Return the (x, y) coordinate for the center point of the cell that contains the specified text.  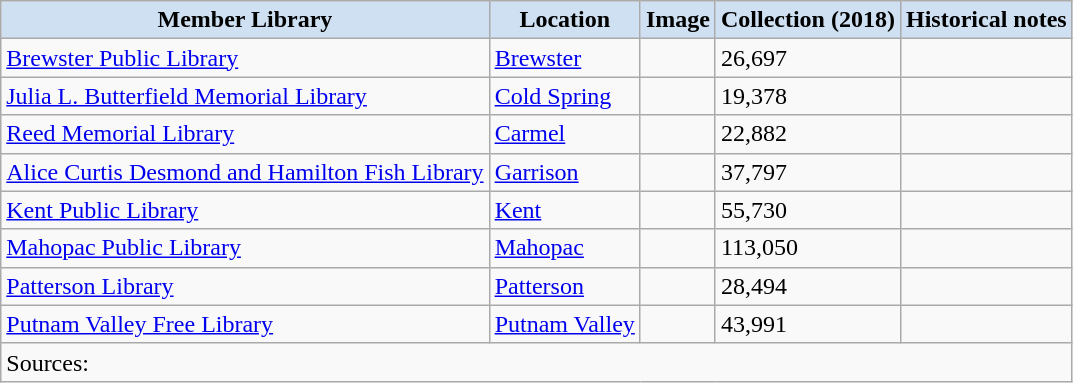
Patterson (564, 286)
Putnam Valley (564, 324)
22,882 (808, 134)
Carmel (564, 134)
Collection (2018) (808, 20)
Mahopac Public Library (245, 248)
Kent (564, 210)
Reed Memorial Library (245, 134)
Julia L. Butterfield Memorial Library (245, 96)
37,797 (808, 172)
113,050 (808, 248)
Image (678, 20)
26,697 (808, 58)
Sources: (536, 362)
Brewster (564, 58)
Kent Public Library (245, 210)
19,378 (808, 96)
43,991 (808, 324)
Putnam Valley Free Library (245, 324)
28,494 (808, 286)
Patterson Library (245, 286)
Cold Spring (564, 96)
Historical notes (986, 20)
Garrison (564, 172)
55,730 (808, 210)
Mahopac (564, 248)
Alice Curtis Desmond and Hamilton Fish Library (245, 172)
Brewster Public Library (245, 58)
Member Library (245, 20)
Location (564, 20)
